From the cell containing the given text, extract its center point as [x, y] coordinate. 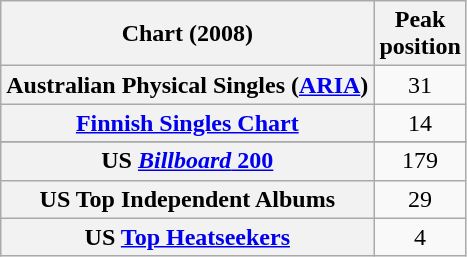
Finnish Singles Chart [188, 123]
Australian Physical Singles (ARIA) [188, 85]
14 [420, 123]
29 [420, 199]
179 [420, 161]
Peakposition [420, 34]
4 [420, 237]
US Top Independent Albums [188, 199]
31 [420, 85]
US Billboard 200 [188, 161]
US Top Heatseekers [188, 237]
Chart (2008) [188, 34]
